Output the (x, y) coordinate of the center of the cell containing the given text.  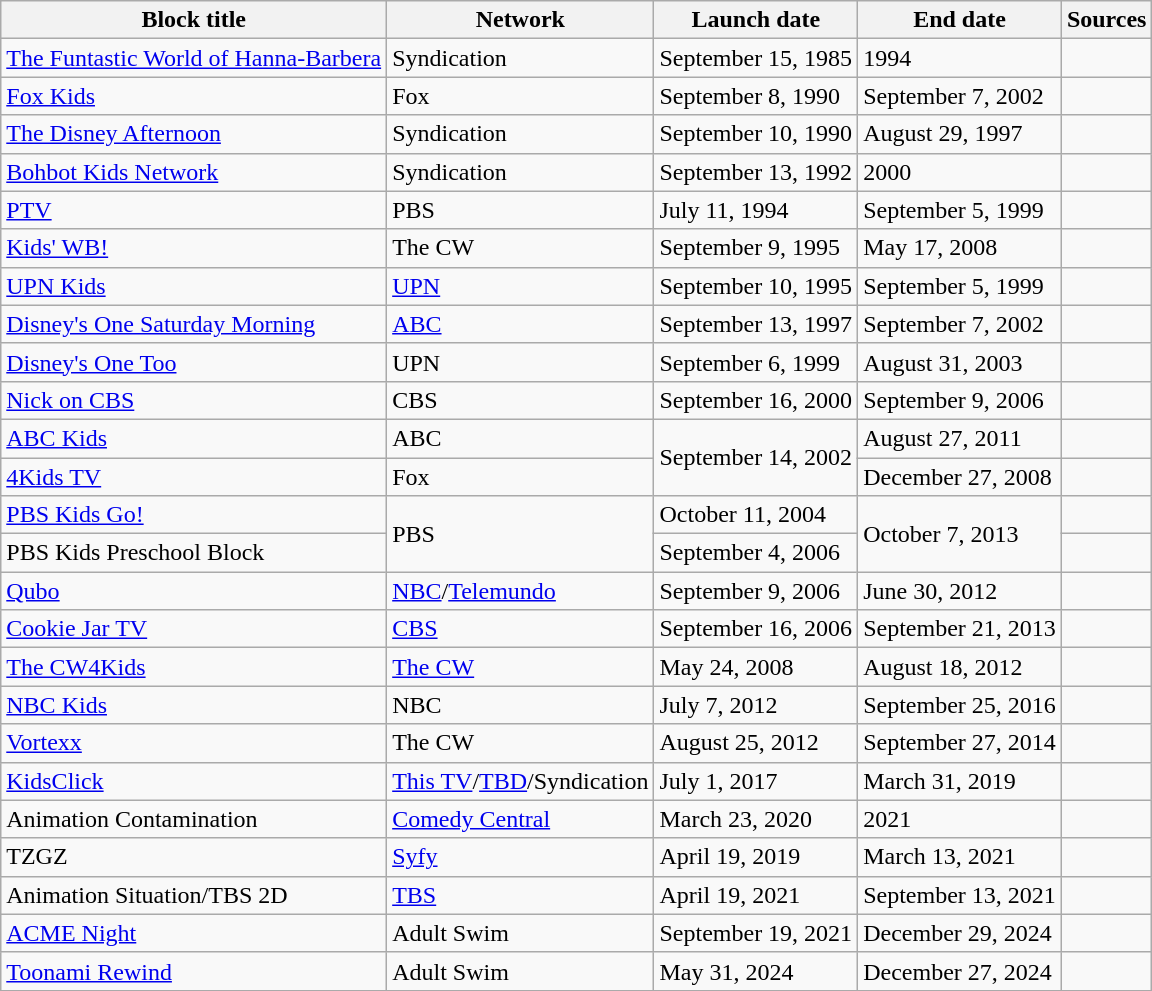
December 27, 2008 (960, 477)
Network (520, 20)
The Disney Afternoon (194, 134)
Bohbot Kids Network (194, 172)
April 19, 2021 (756, 895)
Kids' WB! (194, 248)
August 18, 2012 (960, 667)
August 25, 2012 (756, 743)
September 25, 2016 (960, 705)
October 7, 2013 (960, 534)
September 9, 1995 (756, 248)
NBC Kids (194, 705)
2021 (960, 819)
March 31, 2019 (960, 781)
TBS (520, 895)
NBC/Telemundo (520, 591)
Syfy (520, 857)
September 4, 2006 (756, 553)
May 24, 2008 (756, 667)
4Kids TV (194, 477)
Animation Contamination (194, 819)
KidsClick (194, 781)
PBS Kids Preschool Block (194, 553)
The Funtastic World of Hanna-Barbera (194, 58)
September 10, 1990 (756, 134)
Animation Situation/TBS 2D (194, 895)
May 17, 2008 (960, 248)
October 11, 2004 (756, 515)
September 27, 2014 (960, 743)
NBC (520, 705)
TZGZ (194, 857)
Fox Kids (194, 96)
May 31, 2024 (756, 971)
Cookie Jar TV (194, 629)
September 6, 1999 (756, 362)
September 21, 2013 (960, 629)
The CW4Kids (194, 667)
Toonami Rewind (194, 971)
September 13, 1997 (756, 324)
July 11, 1994 (756, 210)
August 29, 1997 (960, 134)
September 15, 1985 (756, 58)
PTV (194, 210)
September 13, 2021 (960, 895)
July 7, 2012 (756, 705)
September 16, 2000 (756, 400)
Nick on CBS (194, 400)
September 19, 2021 (756, 933)
UPN Kids (194, 286)
ACME Night (194, 933)
July 1, 2017 (756, 781)
Vortexx (194, 743)
Disney's One Too (194, 362)
2000 (960, 172)
March 23, 2020 (756, 819)
September 16, 2006 (756, 629)
March 13, 2021 (960, 857)
Disney's One Saturday Morning (194, 324)
PBS Kids Go! (194, 515)
December 27, 2024 (960, 971)
Launch date (756, 20)
Comedy Central (520, 819)
April 19, 2019 (756, 857)
December 29, 2024 (960, 933)
September 8, 1990 (756, 96)
Sources (1106, 20)
September 13, 1992 (756, 172)
Block title (194, 20)
ABC Kids (194, 438)
August 31, 2003 (960, 362)
End date (960, 20)
1994 (960, 58)
September 10, 1995 (756, 286)
This TV/TBD/Syndication (520, 781)
August 27, 2011 (960, 438)
September 14, 2002 (756, 457)
June 30, 2012 (960, 591)
Qubo (194, 591)
